Scan for the cell matching the given text and deliver its (X, Y) coordinate at center. 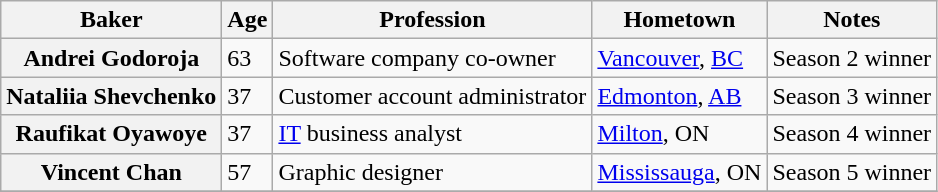
Software company co-owner (432, 58)
63 (248, 58)
Andrei Godoroja (112, 58)
Customer account administrator (432, 96)
Baker (112, 20)
57 (248, 172)
Notes (852, 20)
Nataliia Shevchenko (112, 96)
Graphic designer (432, 172)
Edmonton, AB (680, 96)
Profession (432, 20)
Age (248, 20)
IT business analyst (432, 134)
Vincent Chan (112, 172)
Season 4 winner (852, 134)
Season 5 winner (852, 172)
Vancouver, BC (680, 58)
Hometown (680, 20)
Season 3 winner (852, 96)
Raufikat Oyawoye (112, 134)
Mississauga, ON (680, 172)
Season 2 winner (852, 58)
Milton, ON (680, 134)
